Output the [X, Y] coordinate of the center of the cell containing the given text.  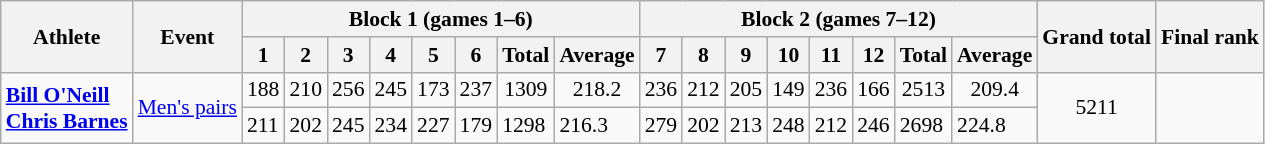
213 [746, 126]
4 [392, 55]
Block 1 (games 1–6) [441, 19]
12 [874, 55]
256 [348, 90]
Men's pairs [188, 108]
224.8 [994, 126]
248 [788, 126]
237 [476, 90]
5211 [1096, 108]
218.2 [596, 90]
216.3 [596, 126]
Athlete [67, 36]
227 [434, 126]
149 [788, 90]
11 [832, 55]
188 [264, 90]
279 [662, 126]
7 [662, 55]
5 [434, 55]
2513 [924, 90]
210 [306, 90]
Grand total [1096, 36]
166 [874, 90]
179 [476, 126]
2 [306, 55]
8 [704, 55]
6 [476, 55]
9 [746, 55]
173 [434, 90]
246 [874, 126]
Event [188, 36]
1298 [526, 126]
Bill O'Neill Chris Barnes [67, 108]
Block 2 (games 7–12) [839, 19]
3 [348, 55]
2698 [924, 126]
1309 [526, 90]
211 [264, 126]
205 [746, 90]
Final rank [1210, 36]
209.4 [994, 90]
10 [788, 55]
234 [392, 126]
1 [264, 55]
